Return (x, y) of the center of cell containing provided text 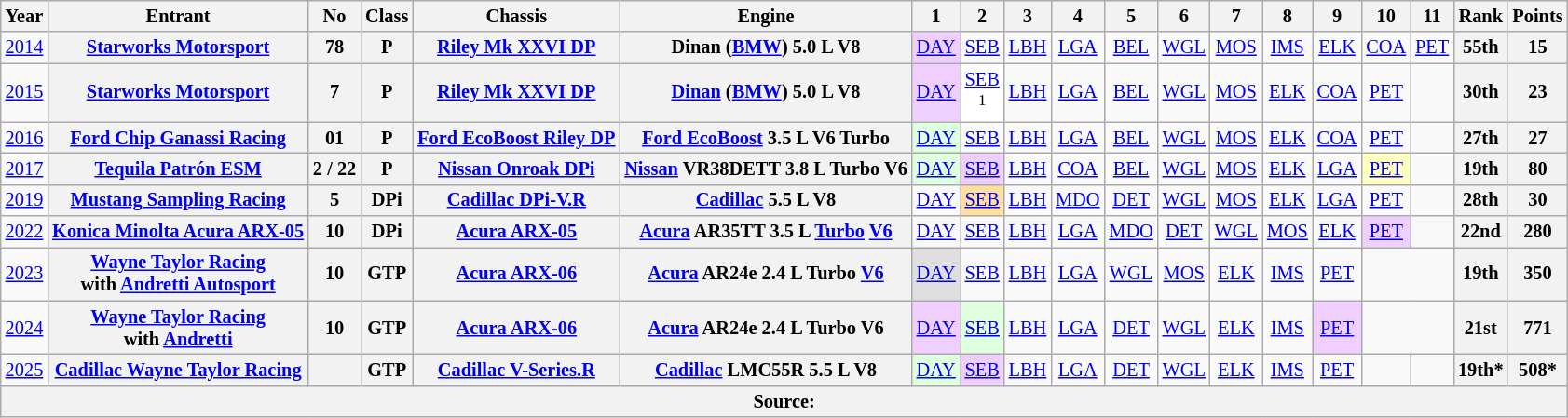
Ford EcoBoost 3.5 L V6 Turbo (766, 138)
1 (936, 16)
Rank (1480, 16)
Mustang Sampling Racing (178, 200)
27th (1480, 138)
21st (1480, 328)
Cadillac DPi-V.R (516, 200)
Nissan Onroak DPi (516, 169)
19th* (1480, 371)
Cadillac 5.5 L V8 (766, 200)
3 (1028, 16)
Acura AR35TT 3.5 L Turbo V6 (766, 232)
15 (1537, 47)
2 / 22 (334, 169)
Engine (766, 16)
22nd (1480, 232)
2019 (24, 200)
2015 (24, 93)
Cadillac Wayne Taylor Racing (178, 371)
Entrant (178, 16)
Wayne Taylor Racingwith Andretti (178, 328)
4 (1077, 16)
350 (1537, 274)
55th (1480, 47)
28th (1480, 200)
30th (1480, 93)
Tequila Patrón ESM (178, 169)
Ford Chip Ganassi Racing (178, 138)
Cadillac V-Series.R (516, 371)
Acura ARX-05 (516, 232)
23 (1537, 93)
Wayne Taylor Racingwith Andretti Autosport (178, 274)
SEB 1 (982, 93)
30 (1537, 200)
2 (982, 16)
Year (24, 16)
280 (1537, 232)
9 (1338, 16)
Cadillac LMC55R 5.5 L V8 (766, 371)
Ford EcoBoost Riley DP (516, 138)
No (334, 16)
01 (334, 138)
80 (1537, 169)
78 (334, 47)
2014 (24, 47)
508* (1537, 371)
11 (1432, 16)
2025 (24, 371)
Nissan VR38DETT 3.8 L Turbo V6 (766, 169)
Class (387, 16)
Source: (784, 401)
27 (1537, 138)
Chassis (516, 16)
2016 (24, 138)
Konica Minolta Acura ARX-05 (178, 232)
2017 (24, 169)
2022 (24, 232)
2023 (24, 274)
771 (1537, 328)
6 (1184, 16)
Points (1537, 16)
2024 (24, 328)
8 (1288, 16)
